Determine the (X, Y) coordinate at the center of the cell enclosing the given text.  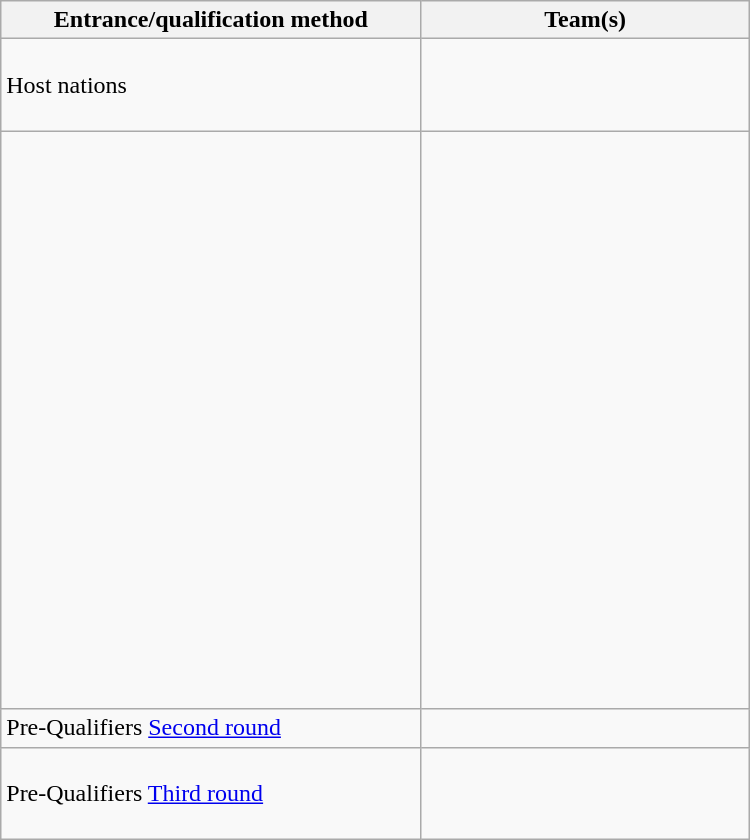
Pre-Qualifiers Third round (211, 793)
Pre-Qualifiers Second round (211, 728)
Team(s) (585, 20)
Entrance/qualification method (211, 20)
Host nations (211, 85)
